Determine the (x, y) coordinate at the center of the cell enclosing the given text.  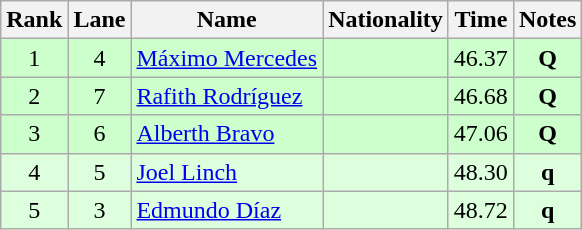
Rank (34, 20)
48.72 (480, 210)
46.68 (480, 96)
Joel Linch (227, 172)
Alberth Bravo (227, 134)
1 (34, 58)
Lane (100, 20)
46.37 (480, 58)
2 (34, 96)
Nationality (386, 20)
48.30 (480, 172)
47.06 (480, 134)
Máximo Mercedes (227, 58)
Name (227, 20)
6 (100, 134)
Rafith Rodríguez (227, 96)
Edmundo Díaz (227, 210)
7 (100, 96)
Time (480, 20)
Notes (547, 20)
